For the text-containing cell, return its midpoint in [x, y] coordinate format. 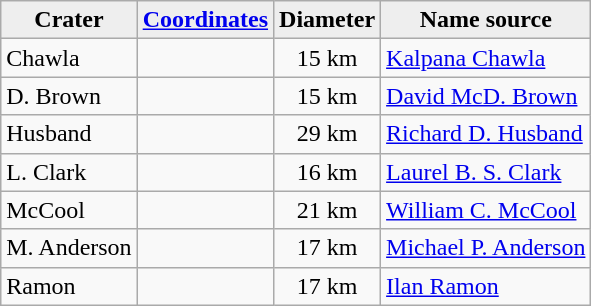
Chawla [69, 58]
Richard D. Husband [486, 134]
21 km [328, 210]
Kalpana Chawla [486, 58]
Husband [69, 134]
Laurel B. S. Clark [486, 172]
Ilan Ramon [486, 286]
16 km [328, 172]
McCool [69, 210]
L. Clark [69, 172]
Michael P. Anderson [486, 248]
D. Brown [69, 96]
William C. McCool [486, 210]
Diameter [328, 20]
Crater [69, 20]
David McD. Brown [486, 96]
Name source [486, 20]
Coordinates [205, 20]
29 km [328, 134]
M. Anderson [69, 248]
Ramon [69, 286]
